Determine the (x, y) coordinate at the center of the cell enclosing the given text.  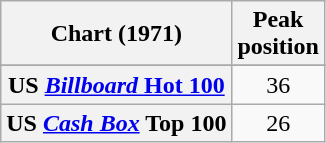
36 (278, 85)
Chart (1971) (116, 34)
Peakposition (278, 34)
26 (278, 123)
US Cash Box Top 100 (116, 123)
US Billboard Hot 100 (116, 85)
